Determine the (x, y) coordinate at the center of the cell enclosing the given text.  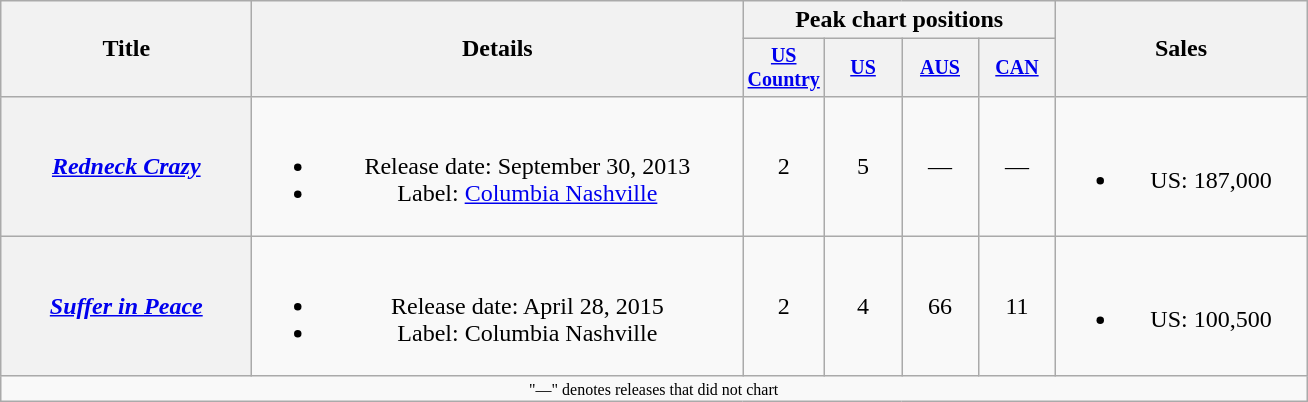
US (864, 68)
US: 100,500 (1180, 306)
11 (1016, 306)
Details (498, 49)
Title (126, 49)
AUS (940, 68)
Release date: September 30, 2013Label: Columbia Nashville (498, 166)
US Country (784, 68)
5 (864, 166)
4 (864, 306)
Redneck Crazy (126, 166)
CAN (1016, 68)
Release date: April 28, 2015Label: Columbia Nashville (498, 306)
Peak chart positions (900, 20)
Suffer in Peace (126, 306)
Sales (1180, 49)
66 (940, 306)
US: 187,000 (1180, 166)
"—" denotes releases that did not chart (654, 388)
